From the cell containing the given text, extract its center point as [x, y] coordinate. 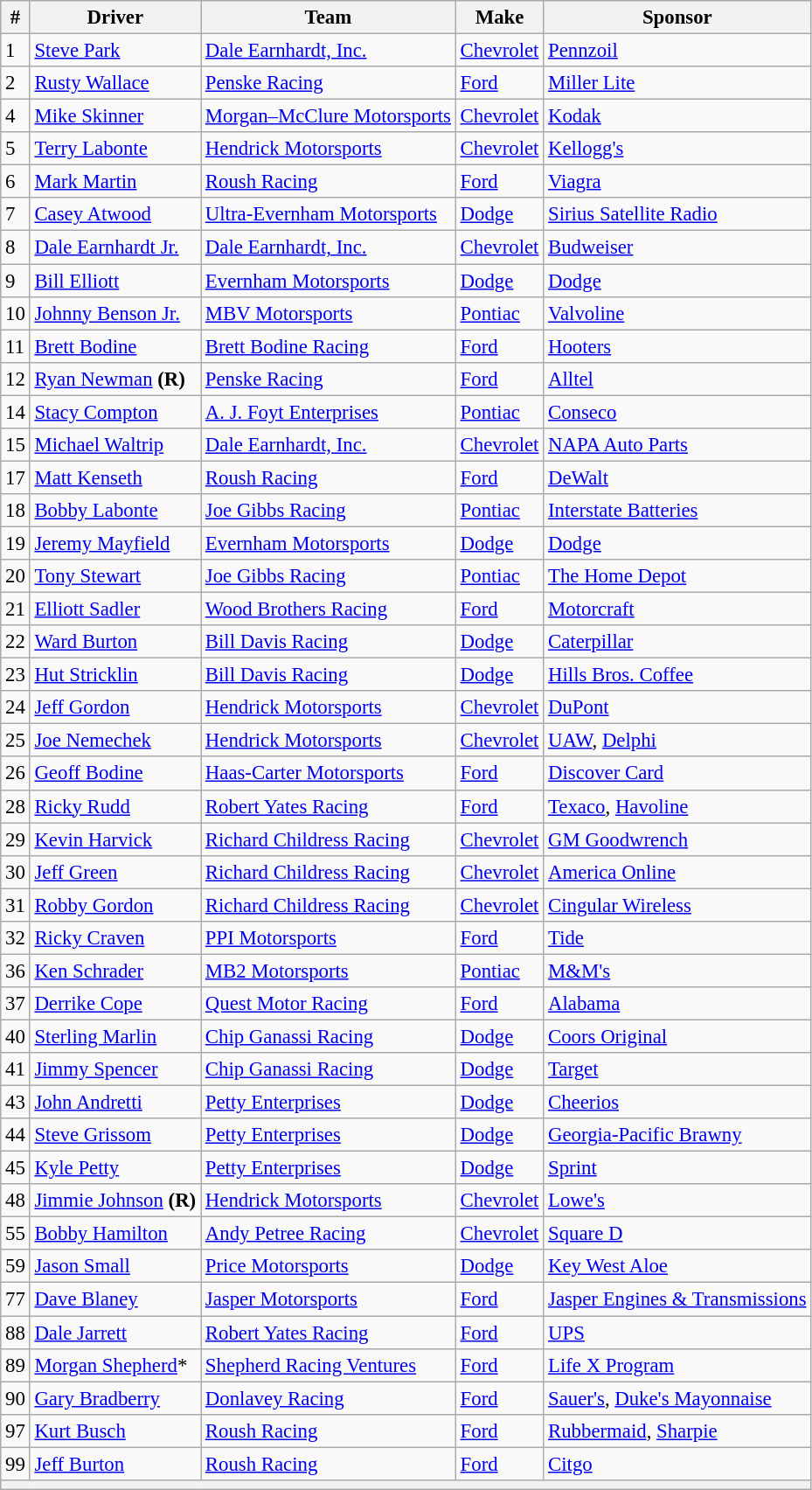
M&M's [677, 971]
Mike Skinner [115, 116]
Dale Jarrett [115, 1333]
22 [16, 642]
NAPA Auto Parts [677, 445]
44 [16, 1135]
DeWalt [677, 477]
Texaco, Havoline [677, 806]
9 [16, 281]
19 [16, 543]
Alltel [677, 379]
1 [16, 51]
Discover Card [677, 774]
# [16, 17]
Kurt Busch [115, 1431]
20 [16, 576]
Haas-Carter Motorsports [329, 774]
31 [16, 905]
John Andretti [115, 1103]
Ultra-Evernham Motorsports [329, 214]
41 [16, 1069]
Conseco [677, 412]
Gary Bradberry [115, 1398]
Dale Earnhardt Jr. [115, 247]
Ricky Craven [115, 938]
Sirius Satellite Radio [677, 214]
Quest Motor Racing [329, 1004]
Sprint [677, 1168]
Caterpillar [677, 642]
Make [499, 17]
77 [16, 1299]
Morgan–McClure Motorsports [329, 116]
Kevin Harvick [115, 839]
10 [16, 313]
Matt Kenseth [115, 477]
8 [16, 247]
15 [16, 445]
Valvoline [677, 313]
Cingular Wireless [677, 905]
MB2 Motorsports [329, 971]
Bobby Hamilton [115, 1234]
Bobby Labonte [115, 511]
Dave Blaney [115, 1299]
Sterling Marlin [115, 1036]
The Home Depot [677, 576]
Terry Labonte [115, 149]
4 [16, 116]
Team [329, 17]
Hooters [677, 346]
Target [677, 1069]
7 [16, 214]
40 [16, 1036]
Budweiser [677, 247]
Ryan Newman (R) [115, 379]
6 [16, 182]
Hills Bros. Coffee [677, 675]
28 [16, 806]
Geoff Bodine [115, 774]
Steve Grissom [115, 1135]
32 [16, 938]
Alabama [677, 1004]
Bill Elliott [115, 281]
55 [16, 1234]
DuPont [677, 707]
Brett Bodine Racing [329, 346]
11 [16, 346]
Miller Lite [677, 83]
Cheerios [677, 1103]
99 [16, 1464]
MBV Motorsports [329, 313]
Andy Petree Racing [329, 1234]
Rubbermaid, Sharpie [677, 1431]
Ward Burton [115, 642]
Kyle Petty [115, 1168]
Jeremy Mayfield [115, 543]
Coors Original [677, 1036]
Pennzoil [677, 51]
Stacy Compton [115, 412]
Jasper Engines & Transmissions [677, 1299]
29 [16, 839]
Joe Nemechek [115, 741]
Robby Gordon [115, 905]
2 [16, 83]
Jasper Motorsports [329, 1299]
37 [16, 1004]
Brett Bodine [115, 346]
Casey Atwood [115, 214]
Jimmy Spencer [115, 1069]
Morgan Shepherd* [115, 1365]
26 [16, 774]
Lowe's [677, 1201]
Mark Martin [115, 182]
Ricky Rudd [115, 806]
A. J. Foyt Enterprises [329, 412]
30 [16, 872]
18 [16, 511]
Citgo [677, 1464]
America Online [677, 872]
Interstate Batteries [677, 511]
12 [16, 379]
48 [16, 1201]
PPI Motorsports [329, 938]
UPS [677, 1333]
14 [16, 412]
Key West Aloe [677, 1267]
36 [16, 971]
Viagra [677, 182]
Square D [677, 1234]
Steve Park [115, 51]
45 [16, 1168]
Shepherd Racing Ventures [329, 1365]
21 [16, 609]
Tide [677, 938]
90 [16, 1398]
97 [16, 1431]
Hut Stricklin [115, 675]
Ken Schrader [115, 971]
89 [16, 1365]
Jeff Burton [115, 1464]
43 [16, 1103]
Jeff Gordon [115, 707]
Sauer's, Duke's Mayonnaise [677, 1398]
5 [16, 149]
17 [16, 477]
GM Goodwrench [677, 839]
25 [16, 741]
Kellogg's [677, 149]
23 [16, 675]
Life X Program [677, 1365]
Kodak [677, 116]
Wood Brothers Racing [329, 609]
24 [16, 707]
Jimmie Johnson (R) [115, 1201]
Sponsor [677, 17]
88 [16, 1333]
Donlavey Racing [329, 1398]
Elliott Sadler [115, 609]
Georgia-Pacific Brawny [677, 1135]
Motorcraft [677, 609]
Jeff Green [115, 872]
Tony Stewart [115, 576]
Jason Small [115, 1267]
59 [16, 1267]
Michael Waltrip [115, 445]
Johnny Benson Jr. [115, 313]
Price Motorsports [329, 1267]
Driver [115, 17]
UAW, Delphi [677, 741]
Rusty Wallace [115, 83]
Derrike Cope [115, 1004]
